Output the [X, Y] coordinate of the center of the cell containing the given text.  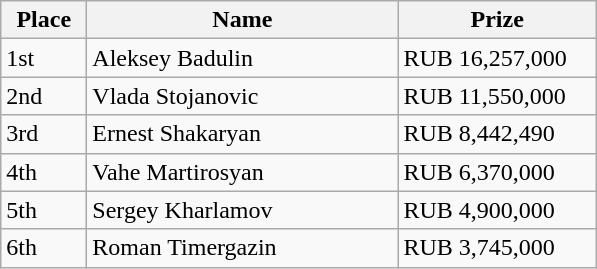
RUB 16,257,000 [498, 58]
6th [44, 248]
Sergey Kharlamov [242, 210]
Roman Timergazin [242, 248]
RUB 11,550,000 [498, 96]
Prize [498, 20]
3rd [44, 134]
Place [44, 20]
1st [44, 58]
RUB 3,745,000 [498, 248]
Vahe Martirosyan [242, 172]
2nd [44, 96]
Ernest Shakaryan [242, 134]
5th [44, 210]
4th [44, 172]
RUB 6,370,000 [498, 172]
RUB 4,900,000 [498, 210]
Vlada Stojanovic [242, 96]
RUB 8,442,490 [498, 134]
Name [242, 20]
Aleksey Badulin [242, 58]
